Search for the cell housing the specified text and yield its (x, y) center coordinate. 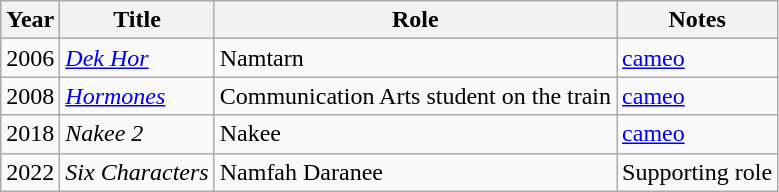
Nakee 2 (137, 134)
2008 (30, 96)
Notes (698, 20)
2006 (30, 58)
Communication Arts student on the train (415, 96)
Year (30, 20)
Namtarn (415, 58)
Title (137, 20)
Nakee (415, 134)
2018 (30, 134)
Role (415, 20)
Dek Hor (137, 58)
Supporting role (698, 172)
Hormones (137, 96)
Namfah Daranee (415, 172)
2022 (30, 172)
Six Characters (137, 172)
